Detect which cell encompasses the target text, then output its (x, y) center coordinate. 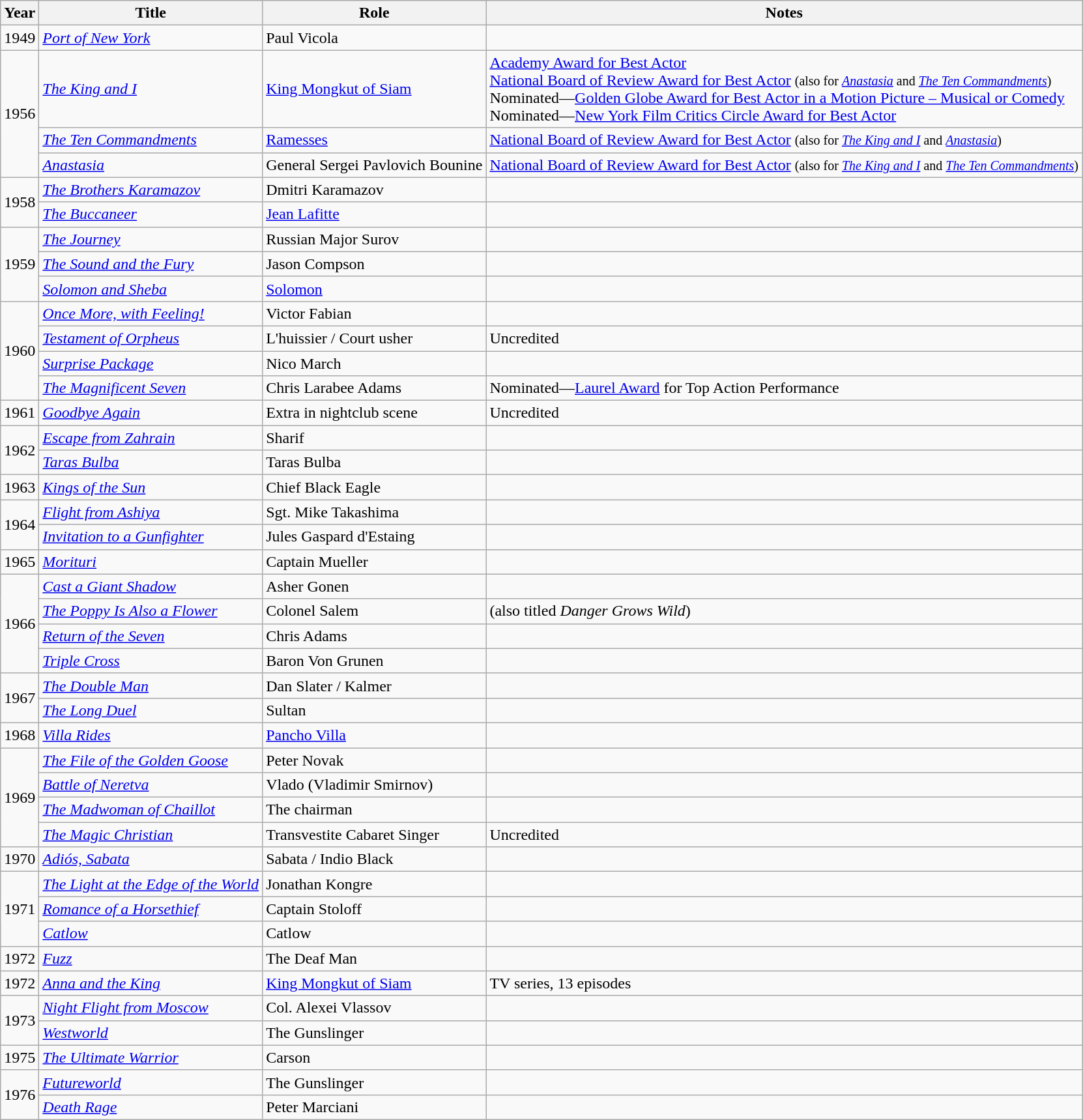
Flight from Ashiya (151, 512)
1970 (20, 859)
Night Flight from Moscow (151, 1008)
Once More, with Feeling! (151, 313)
The Ultimate Warrior (151, 1057)
Transvestite Cabaret Singer (374, 835)
Victor Fabian (374, 313)
The Ten Commandments (151, 140)
Sultan (374, 710)
The Double Man (151, 685)
Invitation to a Gunfighter (151, 537)
Peter Novak (374, 760)
1966 (20, 624)
Westworld (151, 1033)
1958 (20, 202)
Dmitri Karamazov (374, 190)
National Board of Review Award for Best Actor (also for The King and I and Anastasia) (785, 140)
Colonel Salem (374, 611)
Col. Alexei Vlassov (374, 1008)
TV series, 13 episodes (785, 983)
1961 (20, 413)
Villa Rides (151, 735)
Carson (374, 1057)
Extra in nightclub scene (374, 413)
Goodbye Again (151, 413)
Baron Von Grunen (374, 661)
The Brothers Karamazov (151, 190)
The File of the Golden Goose (151, 760)
The Deaf Man (374, 958)
Surprise Package (151, 363)
Nominated—Laurel Award for Top Action Performance (785, 388)
Return of the Seven (151, 636)
Escape from Zahrain (151, 438)
The Journey (151, 239)
The Light at the Edge of the World (151, 884)
Morituri (151, 562)
Captain Mueller (374, 562)
1969 (20, 797)
Futureworld (151, 1082)
Chris Larabee Adams (374, 388)
1975 (20, 1057)
1962 (20, 450)
1965 (20, 562)
Paul Vicola (374, 38)
Russian Major Surov (374, 239)
Anastasia (151, 165)
The chairman (374, 810)
Anna and the King (151, 983)
Ramesses (374, 140)
The Sound and the Fury (151, 264)
Chief Black Eagle (374, 487)
Jason Compson (374, 264)
Testament of Orpheus (151, 338)
Cast a Giant Shadow (151, 586)
L'huissier / Court usher (374, 338)
Chris Adams (374, 636)
General Sergei Pavlovich Bounine (374, 165)
1973 (20, 1020)
Jean Lafitte (374, 214)
Romance of a Horsethief (151, 909)
Vlado (Vladimir Smirnov) (374, 785)
Year (20, 13)
Asher Gonen (374, 586)
(also titled Danger Grows Wild) (785, 611)
1968 (20, 735)
1964 (20, 524)
The Magic Christian (151, 835)
Dan Slater / Kalmer (374, 685)
Captain Stoloff (374, 909)
The Madwoman of Chaillot (151, 810)
Sgt. Mike Takashima (374, 512)
The King and I (151, 89)
The Long Duel (151, 710)
Jules Gaspard d'Estaing (374, 537)
1967 (20, 698)
Nico March (374, 363)
Peter Marciani (374, 1107)
1960 (20, 351)
Solomon (374, 289)
Battle of Neretva (151, 785)
Notes (785, 13)
The Magnificent Seven (151, 388)
The Poppy Is Also a Flower (151, 611)
1959 (20, 264)
Death Rage (151, 1107)
Kings of the Sun (151, 487)
Sharif (374, 438)
Title (151, 13)
1956 (20, 113)
Pancho Villa (374, 735)
1963 (20, 487)
Solomon and Sheba (151, 289)
Port of New York (151, 38)
1949 (20, 38)
Jonathan Kongre (374, 884)
1971 (20, 909)
Fuzz (151, 958)
National Board of Review Award for Best Actor (also for The King and I and The Ten Commandments) (785, 165)
Sabata / Indio Black (374, 859)
1976 (20, 1095)
Triple Cross (151, 661)
Role (374, 13)
The Buccaneer (151, 214)
Adiós, Sabata (151, 859)
